Scan for the cell matching the given text and deliver its [X, Y] coordinate at center. 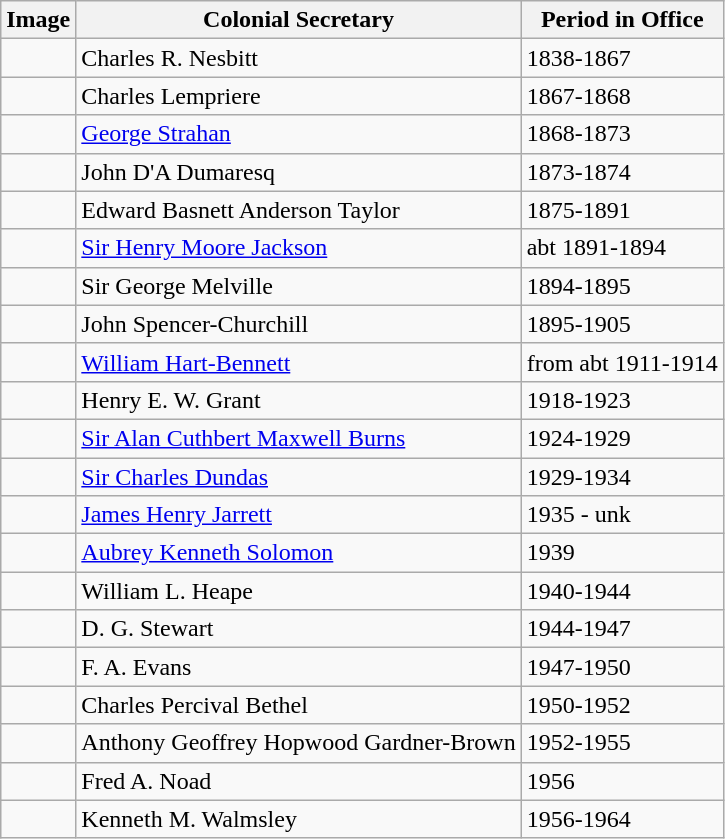
1940-1944 [622, 591]
1894-1895 [622, 286]
1944-1947 [622, 629]
Charles Percival Bethel [298, 705]
1873-1874 [622, 172]
1868-1873 [622, 134]
1875-1891 [622, 210]
Sir Henry Moore Jackson [298, 248]
from abt 1911-1914 [622, 362]
1935 - unk [622, 515]
1838-1867 [622, 58]
Colonial Secretary [298, 20]
Edward Basnett Anderson Taylor [298, 210]
1867-1868 [622, 96]
Charles Lempriere [298, 96]
Period in Office [622, 20]
1918-1923 [622, 400]
Anthony Geoffrey Hopwood Gardner-Brown [298, 743]
William Hart-Bennett [298, 362]
1956 [622, 781]
Sir Charles Dundas [298, 477]
1950-1952 [622, 705]
F. A. Evans [298, 667]
1924-1929 [622, 438]
1956-1964 [622, 819]
Henry E. W. Grant [298, 400]
1929-1934 [622, 477]
abt 1891-1894 [622, 248]
Kenneth M. Walmsley [298, 819]
1947-1950 [622, 667]
Fred A. Noad [298, 781]
Aubrey Kenneth Solomon [298, 553]
Image [38, 20]
George Strahan [298, 134]
1952-1955 [622, 743]
Sir Alan Cuthbert Maxwell Burns [298, 438]
1895-1905 [622, 324]
John D'A Dumaresq [298, 172]
Sir George Melville [298, 286]
1939 [622, 553]
William L. Heape [298, 591]
D. G. Stewart [298, 629]
John Spencer-Churchill [298, 324]
James Henry Jarrett [298, 515]
Charles R. Nesbitt [298, 58]
